Output the [x, y] coordinate of the center of the cell containing the given text.  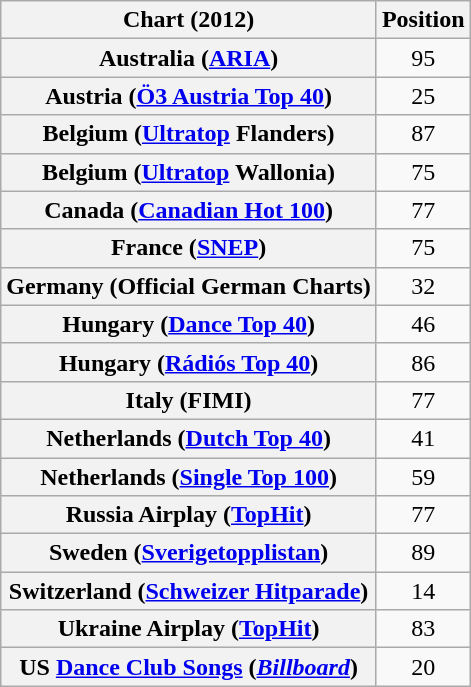
Belgium (Ultratop Flanders) [189, 134]
Belgium (Ultratop Wallonia) [189, 172]
87 [423, 134]
83 [423, 629]
46 [423, 324]
20 [423, 667]
Italy (FIMI) [189, 400]
59 [423, 477]
Position [423, 20]
Netherlands (Single Top 100) [189, 477]
US Dance Club Songs (Billboard) [189, 667]
Canada (Canadian Hot 100) [189, 210]
Hungary (Rádiós Top 40) [189, 362]
25 [423, 96]
Germany (Official German Charts) [189, 286]
Hungary (Dance Top 40) [189, 324]
Russia Airplay (TopHit) [189, 515]
32 [423, 286]
14 [423, 591]
Ukraine Airplay (TopHit) [189, 629]
Chart (2012) [189, 20]
Sweden (Sverigetopplistan) [189, 553]
Switzerland (Schweizer Hitparade) [189, 591]
86 [423, 362]
Australia (ARIA) [189, 58]
89 [423, 553]
95 [423, 58]
Austria (Ö3 Austria Top 40) [189, 96]
41 [423, 438]
France (SNEP) [189, 248]
Netherlands (Dutch Top 40) [189, 438]
